Pinpoint the cell where the given text exists, returning its [X, Y] midpoint coordinate. 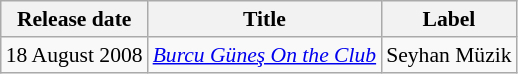
Seyhan Müzik [448, 55]
Release date [74, 19]
Burcu Güneş On the Club [265, 55]
Label [448, 19]
18 August 2008 [74, 55]
Title [265, 19]
